For the text-containing cell, return its midpoint in (x, y) coordinate format. 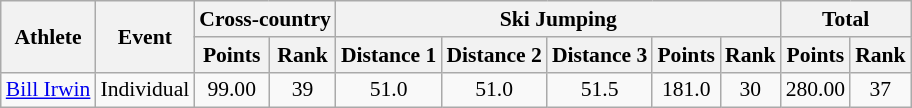
Distance 1 (388, 55)
39 (302, 90)
Event (144, 36)
51.5 (600, 90)
Athlete (48, 36)
Ski Jumping (558, 19)
Distance 2 (494, 55)
Total (846, 19)
99.00 (232, 90)
37 (880, 90)
30 (750, 90)
Bill Irwin (48, 90)
280.00 (816, 90)
Distance 3 (600, 55)
Cross-country (265, 19)
Individual (144, 90)
181.0 (686, 90)
